Output the (X, Y) coordinate of the center of the cell containing the given text.  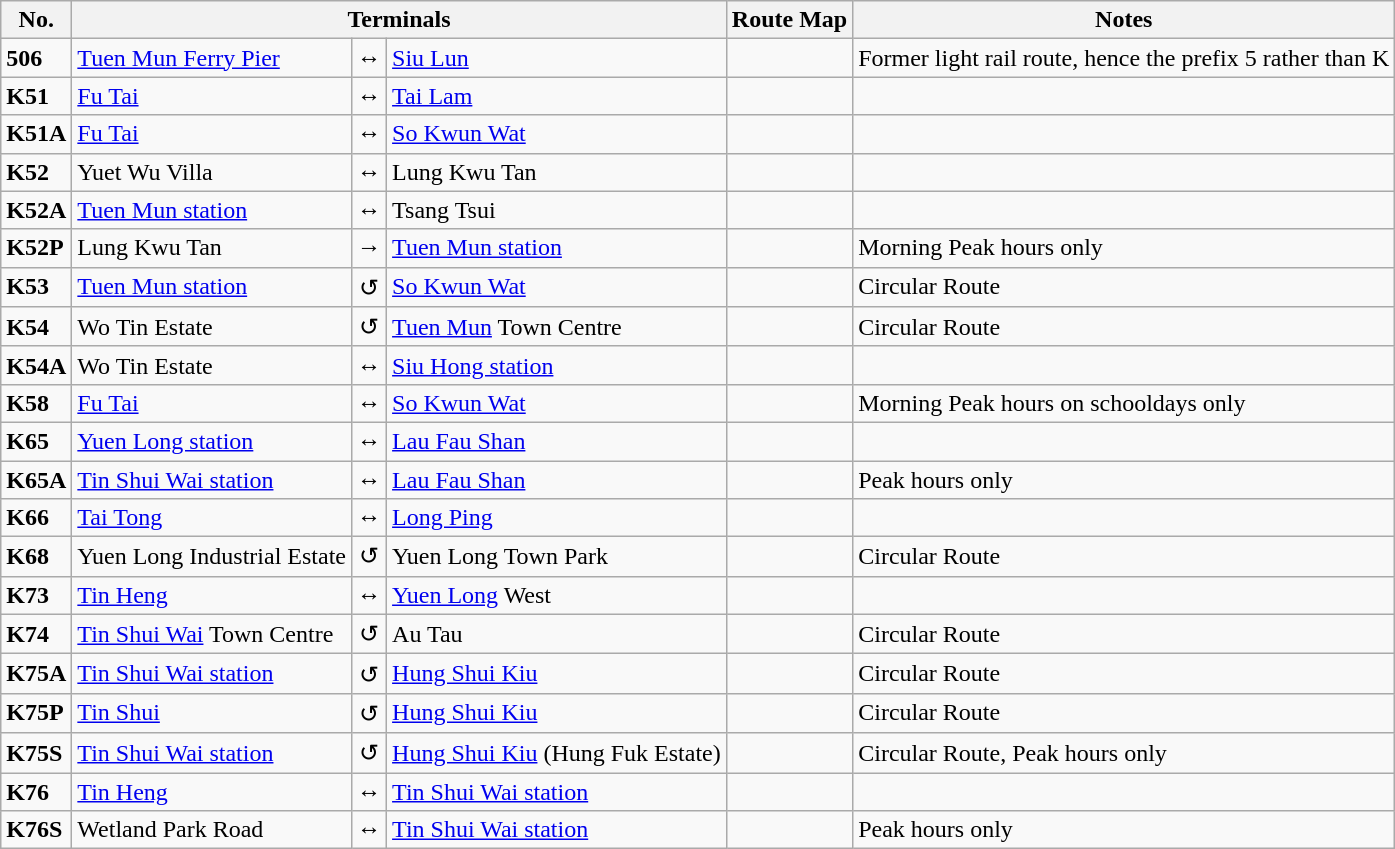
No. (36, 20)
K65A (36, 479)
K52A (36, 210)
K54 (36, 327)
Long Ping (557, 518)
K76 (36, 791)
Morning Peak hours on schooldays only (1124, 403)
Yuen Long Industrial Estate (212, 557)
K58 (36, 403)
Tai Lam (557, 96)
→ (368, 248)
K75S (36, 753)
K52P (36, 248)
Tin Shui (212, 713)
K65 (36, 441)
K51 (36, 96)
Tuen Mun Ferry Pier (212, 58)
Morning Peak hours only (1124, 248)
Au Tau (557, 634)
Hung Shui Kiu (Hung Fuk Estate) (557, 753)
K75A (36, 674)
K68 (36, 557)
K76S (36, 830)
Circular Route, Peak hours only (1124, 753)
Tai Tong (212, 518)
K66 (36, 518)
K73 (36, 595)
K52 (36, 172)
Tsang Tsui (557, 210)
Yuen Long station (212, 441)
Siu Lun (557, 58)
K54A (36, 365)
Notes (1124, 20)
Wetland Park Road (212, 830)
K74 (36, 634)
Former light rail route, hence the prefix 5 rather than K (1124, 58)
Terminals (399, 20)
K53 (36, 287)
Yuen Long Town Park (557, 557)
Yuen Long West (557, 595)
K75P (36, 713)
Tuen Mun Town Centre (557, 327)
Siu Hong station (557, 365)
506 (36, 58)
Route Map (789, 20)
K51A (36, 134)
Yuet Wu Villa (212, 172)
Tin Shui Wai Town Centre (212, 634)
